Output the [x, y] coordinate of the center of the cell containing the given text.  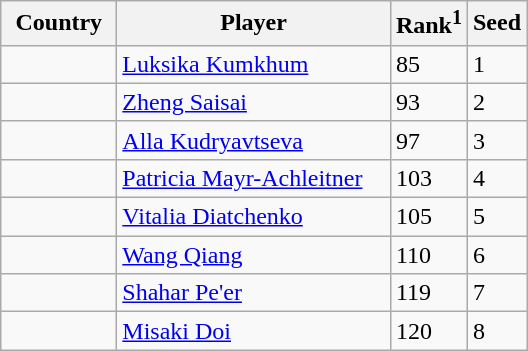
103 [428, 178]
2 [496, 102]
7 [496, 293]
Zheng Saisai [254, 102]
120 [428, 331]
Misaki Doi [254, 331]
5 [496, 217]
Alla Kudryavtseva [254, 140]
85 [428, 64]
Player [254, 24]
8 [496, 331]
Country [59, 24]
Luksika Kumkhum [254, 64]
Seed [496, 24]
1 [496, 64]
Vitalia Diatchenko [254, 217]
119 [428, 293]
97 [428, 140]
93 [428, 102]
105 [428, 217]
Patricia Mayr-Achleitner [254, 178]
Rank1 [428, 24]
110 [428, 255]
3 [496, 140]
6 [496, 255]
Wang Qiang [254, 255]
Shahar Pe'er [254, 293]
4 [496, 178]
